Extract the [X, Y] coordinate from the center of the cell holding the provided text.  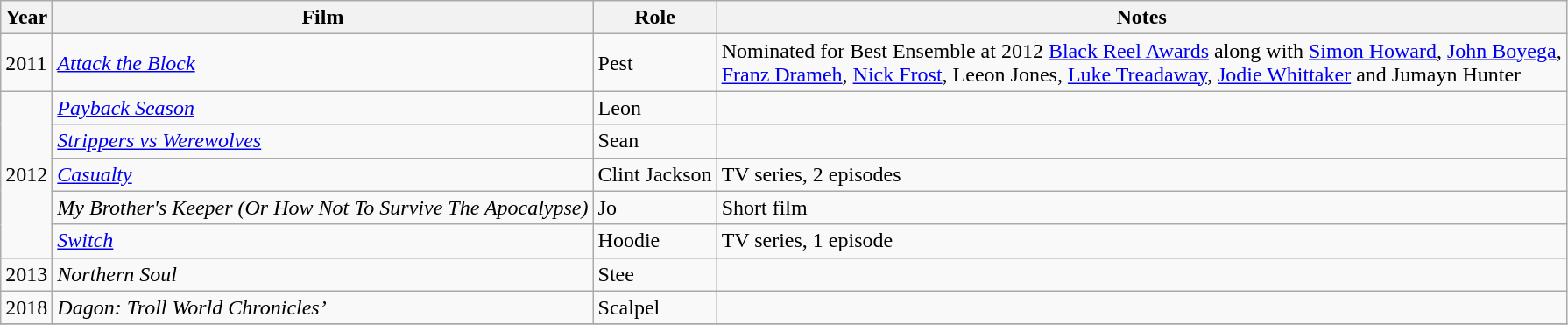
2012 [26, 174]
Clint Jackson [655, 174]
Leon [655, 108]
TV series, 1 episode [1141, 241]
Switch [322, 241]
2013 [26, 274]
Northern Soul [322, 274]
TV series, 2 episodes [1141, 174]
Hoodie [655, 241]
Casualty [322, 174]
Payback Season [322, 108]
Film [322, 18]
Short film [1141, 208]
Stee [655, 274]
Jo [655, 208]
My Brother's Keeper (Or How Not To Survive The Apocalypse) [322, 208]
Sean [655, 141]
Role [655, 18]
Scalpel [655, 307]
2018 [26, 307]
2011 [26, 63]
Pest [655, 63]
Year [26, 18]
Notes [1141, 18]
Dagon: Troll World Chronicles’ [322, 307]
Attack the Block [322, 63]
Strippers vs Werewolves [322, 141]
